Return [X, Y] of the center of cell containing provided text 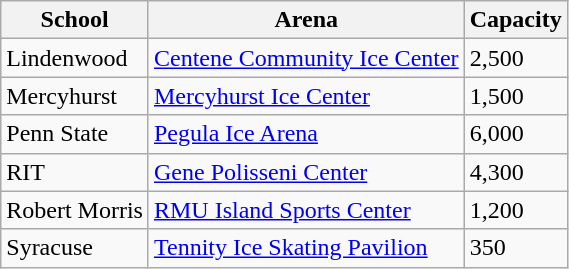
Syracuse [75, 248]
Penn State [75, 134]
RMU Island Sports Center [306, 210]
Tennity Ice Skating Pavilion [306, 248]
Lindenwood [75, 58]
Mercyhurst Ice Center [306, 96]
Robert Morris [75, 210]
Arena [306, 20]
1,500 [516, 96]
6,000 [516, 134]
School [75, 20]
Gene Polisseni Center [306, 172]
Pegula Ice Arena [306, 134]
RIT [75, 172]
4,300 [516, 172]
Capacity [516, 20]
2,500 [516, 58]
Mercyhurst [75, 96]
1,200 [516, 210]
Centene Community Ice Center [306, 58]
350 [516, 248]
